Determine the (x, y) coordinate at the center of the cell enclosing the given text.  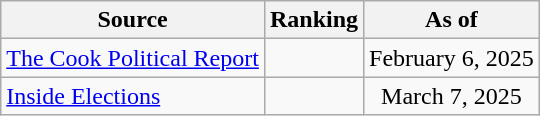
March 7, 2025 (452, 96)
Inside Elections (133, 96)
February 6, 2025 (452, 58)
Source (133, 20)
As of (452, 20)
The Cook Political Report (133, 58)
Ranking (314, 20)
